Capture the cell that displays the provided text and extract its (X, Y) central coordinate. 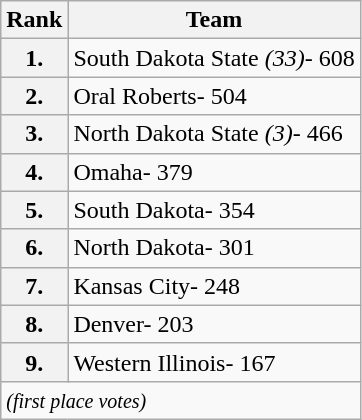
South Dakota State (33)- 608 (214, 58)
6. (34, 248)
8. (34, 324)
North Dakota- 301 (214, 248)
Kansas City- 248 (214, 286)
7. (34, 286)
Denver- 203 (214, 324)
2. (34, 96)
Oral Roberts- 504 (214, 96)
Team (214, 20)
Rank (34, 20)
(first place votes) (180, 400)
9. (34, 362)
North Dakota State (3)- 466 (214, 134)
3. (34, 134)
1. (34, 58)
Omaha- 379 (214, 172)
South Dakota- 354 (214, 210)
4. (34, 172)
5. (34, 210)
Western Illinois- 167 (214, 362)
